Search for the cell housing the specified text and yield its (X, Y) center coordinate. 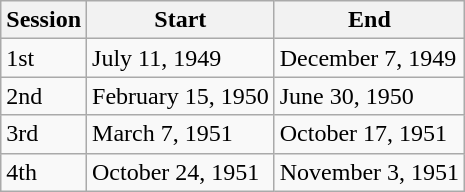
Start (181, 20)
3rd (44, 134)
December 7, 1949 (369, 58)
October 17, 1951 (369, 134)
July 11, 1949 (181, 58)
March 7, 1951 (181, 134)
End (369, 20)
June 30, 1950 (369, 96)
1st (44, 58)
2nd (44, 96)
February 15, 1950 (181, 96)
4th (44, 172)
November 3, 1951 (369, 172)
Session (44, 20)
October 24, 1951 (181, 172)
